Pinpoint the cell where the given text exists, returning its (x, y) midpoint coordinate. 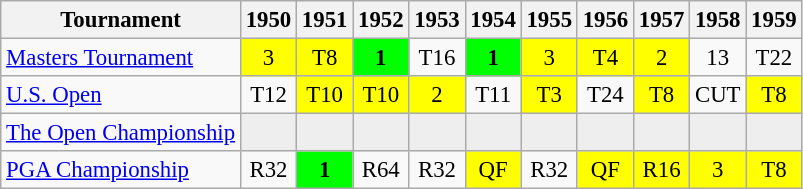
1959 (774, 20)
CUT (718, 95)
T12 (268, 95)
1958 (718, 20)
T24 (605, 95)
U.S. Open (121, 95)
1955 (549, 20)
1952 (381, 20)
Masters Tournament (121, 58)
1950 (268, 20)
13 (718, 58)
Tournament (121, 20)
The Open Championship (121, 133)
T3 (549, 95)
1956 (605, 20)
T11 (493, 95)
1953 (437, 20)
T16 (437, 58)
1951 (325, 20)
PGA Championship (121, 170)
1954 (493, 20)
1957 (661, 20)
T4 (605, 58)
R64 (381, 170)
T22 (774, 58)
R16 (661, 170)
